Provide the (x, y) coordinate of the cell's center where the given text is located.  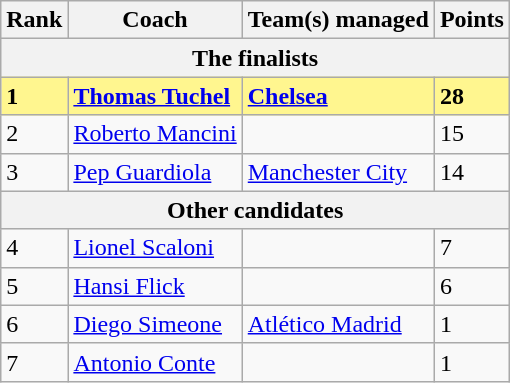
Antonio Conte (155, 362)
3 (34, 172)
Diego Simeone (155, 324)
5 (34, 286)
15 (472, 134)
2 (34, 134)
Hansi Flick (155, 286)
Lionel Scaloni (155, 248)
Coach (155, 20)
Chelsea (338, 96)
Other candidates (256, 210)
28 (472, 96)
Pep Guardiola (155, 172)
14 (472, 172)
Rank (34, 20)
4 (34, 248)
Roberto Mancini (155, 134)
Team(s) managed (338, 20)
Atlético Madrid (338, 324)
The finalists (256, 58)
Points (472, 20)
Thomas Tuchel (155, 96)
Manchester City (338, 172)
